Scan for the cell matching the given text and deliver its [X, Y] coordinate at center. 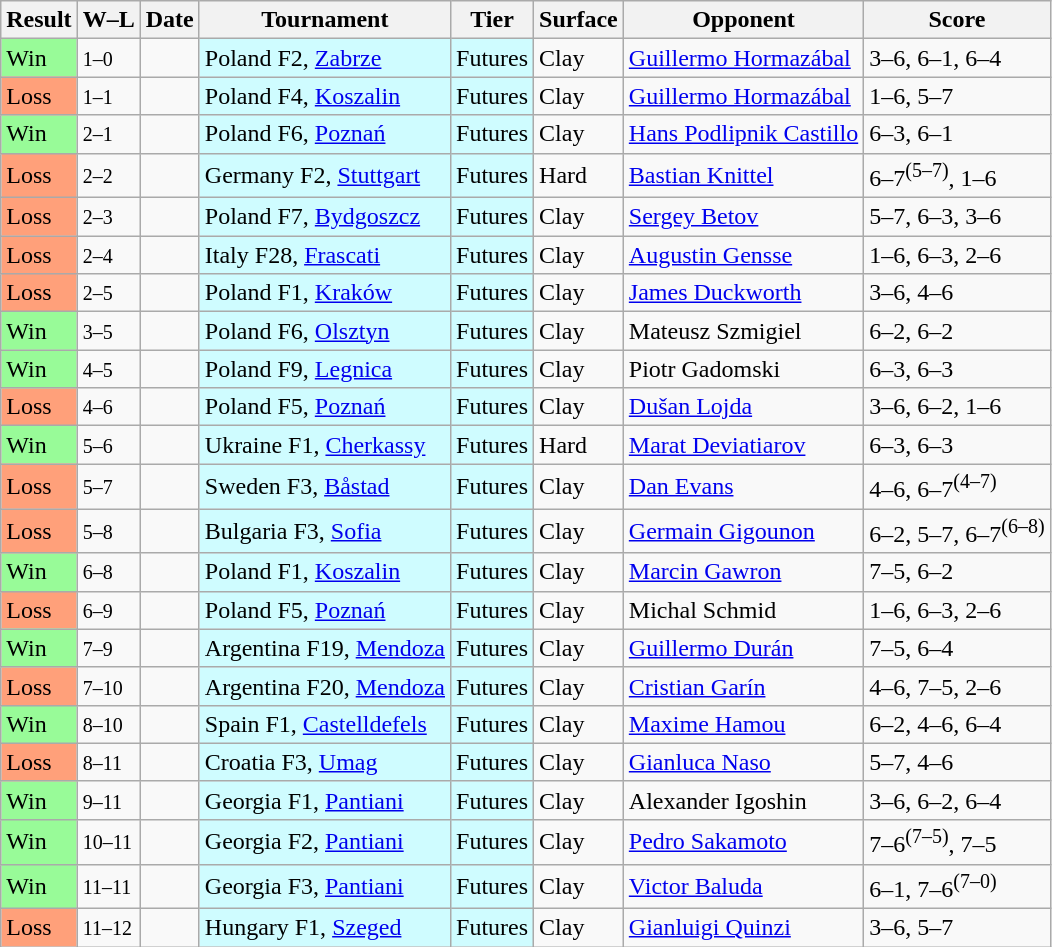
Maxime Hamou [743, 724]
4–5 [108, 369]
4–6 [108, 407]
Georgia F3, Pantiani [324, 886]
Sergey Betov [743, 217]
Poland F6, Olsztyn [324, 331]
2–5 [108, 293]
5–8 [108, 532]
6–2, 6–2 [957, 331]
6–7(5–7), 1–6 [957, 176]
6–8 [108, 572]
4–6, 6–7(4–7) [957, 486]
6–2, 4–6, 6–4 [957, 724]
Argentina F20, Mendoza [324, 686]
6–1, 7–6(7–0) [957, 886]
Poland F9, Legnica [324, 369]
7–5, 6–2 [957, 572]
Gianluca Naso [743, 762]
11–12 [108, 928]
3–6, 6–2, 6–4 [957, 800]
Guillermo Durán [743, 648]
3–6, 6–1, 6–4 [957, 58]
7–9 [108, 648]
10–11 [108, 842]
6–3, 6–1 [957, 134]
Poland F1, Koszalin [324, 572]
2–2 [108, 176]
Gianluigi Quinzi [743, 928]
Poland F1, Kraków [324, 293]
Poland F7, Bydgoszcz [324, 217]
3–5 [108, 331]
3–6, 6–2, 1–6 [957, 407]
Alexander Igoshin [743, 800]
Marcin Gawron [743, 572]
Dušan Lojda [743, 407]
9–11 [108, 800]
Dan Evans [743, 486]
1–1 [108, 96]
Score [957, 20]
8–11 [108, 762]
2–1 [108, 134]
Italy F28, Frascati [324, 255]
Bulgaria F3, Sofia [324, 532]
Hungary F1, Szeged [324, 928]
6–2, 5–7, 6–7(6–8) [957, 532]
Tournament [324, 20]
Cristian Garín [743, 686]
7–5, 6–4 [957, 648]
Mateusz Szmigiel [743, 331]
Sweden F3, Båstad [324, 486]
Ukraine F1, Cherkassy [324, 445]
Germain Gigounon [743, 532]
Tier [492, 20]
Germany F2, Stuttgart [324, 176]
1–6, 5–7 [957, 96]
Result [39, 20]
6–9 [108, 610]
Marat Deviatiarov [743, 445]
Bastian Knittel [743, 176]
Pedro Sakamoto [743, 842]
Opponent [743, 20]
5–7 [108, 486]
3–6, 5–7 [957, 928]
5–6 [108, 445]
Georgia F1, Pantiani [324, 800]
James Duckworth [743, 293]
Georgia F2, Pantiani [324, 842]
Spain F1, Castelldefels [324, 724]
2–3 [108, 217]
Croatia F3, Umag [324, 762]
11–11 [108, 886]
Michal Schmid [743, 610]
8–10 [108, 724]
4–6, 7–5, 2–6 [957, 686]
Piotr Gadomski [743, 369]
Poland F4, Koszalin [324, 96]
Hans Podlipnik Castillo [743, 134]
7–10 [108, 686]
Poland F6, Poznań [324, 134]
2–4 [108, 255]
1–0 [108, 58]
Date [170, 20]
Augustin Gensse [743, 255]
7–6(7–5), 7–5 [957, 842]
3–6, 4–6 [957, 293]
Poland F2, Zabrze [324, 58]
Victor Baluda [743, 886]
5–7, 6–3, 3–6 [957, 217]
W–L [108, 20]
Argentina F19, Mendoza [324, 648]
Surface [579, 20]
5–7, 4–6 [957, 762]
